Return (x, y) of the center of cell containing provided text 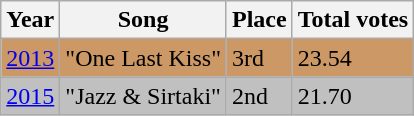
Year (30, 20)
Song (144, 20)
2015 (30, 96)
2nd (259, 96)
23.54 (353, 58)
21.70 (353, 96)
"Jazz & Sirtaki" (144, 96)
Place (259, 20)
3rd (259, 58)
2013 (30, 58)
"One Last Kiss" (144, 58)
Total votes (353, 20)
